Output the [X, Y] coordinate of the center of the cell containing the given text.  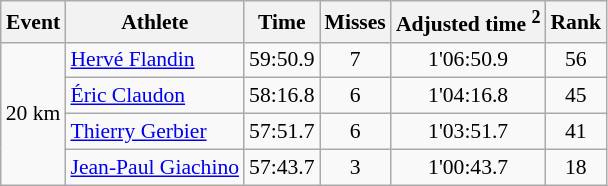
Thierry Gerbier [154, 132]
Misses [356, 22]
Athlete [154, 22]
Time [282, 22]
1'03:51.7 [468, 132]
1'04:16.8 [468, 96]
57:51.7 [282, 132]
18 [576, 167]
56 [576, 60]
58:16.8 [282, 96]
59:50.9 [282, 60]
45 [576, 96]
Hervé Flandin [154, 60]
7 [356, 60]
41 [576, 132]
Rank [576, 22]
3 [356, 167]
Jean-Paul Giachino [154, 167]
57:43.7 [282, 167]
1'06:50.9 [468, 60]
Éric Claudon [154, 96]
1'00:43.7 [468, 167]
Adjusted time 2 [468, 22]
Event [34, 22]
20 km [34, 113]
